Capture the cell that displays the provided text and extract its [X, Y] central coordinate. 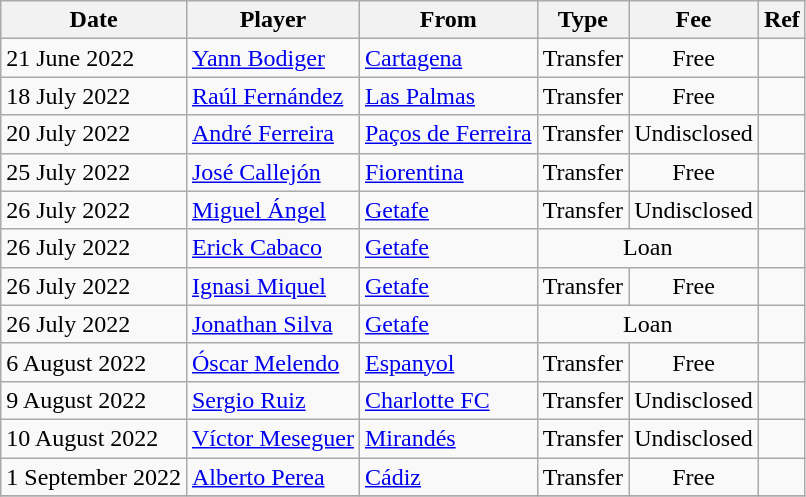
From [448, 20]
Player [272, 20]
Sergio Ruiz [272, 400]
Fiorentina [448, 172]
6 August 2022 [94, 362]
Cádiz [448, 477]
Mirandés [448, 438]
Ref [782, 20]
Óscar Melendo [272, 362]
Type [583, 20]
Miguel Ángel [272, 210]
Fee [694, 20]
Las Palmas [448, 96]
Charlotte FC [448, 400]
21 June 2022 [94, 58]
Raúl Fernández [272, 96]
Espanyol [448, 362]
Jonathan Silva [272, 324]
Paços de Ferreira [448, 134]
Alberto Perea [272, 477]
10 August 2022 [94, 438]
9 August 2022 [94, 400]
José Callejón [272, 172]
1 September 2022 [94, 477]
20 July 2022 [94, 134]
Erick Cabaco [272, 248]
Yann Bodiger [272, 58]
André Ferreira [272, 134]
25 July 2022 [94, 172]
Date [94, 20]
Ignasi Miquel [272, 286]
Víctor Meseguer [272, 438]
18 July 2022 [94, 96]
Cartagena [448, 58]
